From the cell containing the given text, extract its center point as [x, y] coordinate. 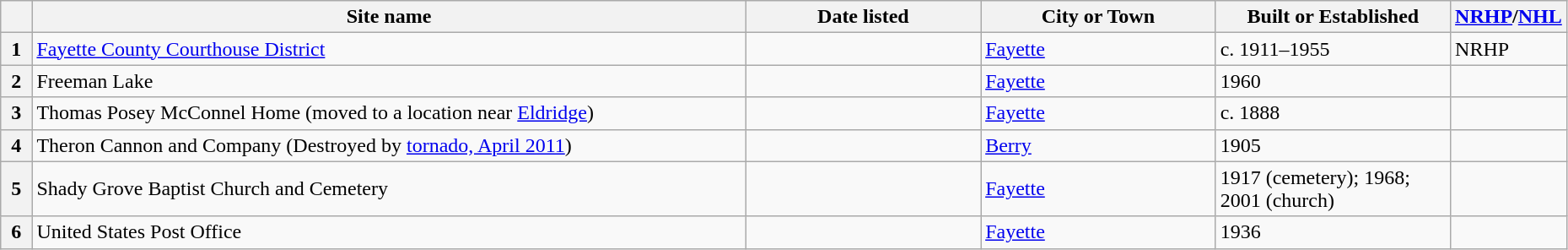
NRHP [1509, 49]
2 [17, 81]
Thomas Posey McConnel Home (moved to a location near Eldridge) [389, 113]
Fayette County Courthouse District [389, 49]
1905 [1333, 145]
Berry [1098, 145]
6 [17, 232]
1917 (cemetery); 1968; 2001 (church) [1333, 189]
1936 [1333, 232]
City or Town [1098, 17]
c. 1888 [1333, 113]
4 [17, 145]
Freeman Lake [389, 81]
United States Post Office [389, 232]
Built or Established [1333, 17]
c. 1911–1955 [1333, 49]
1 [17, 49]
Site name [389, 17]
Theron Cannon and Company (Destroyed by tornado, April 2011) [389, 145]
Date listed [863, 17]
5 [17, 189]
1960 [1333, 81]
NRHP/NHL [1509, 17]
Shady Grove Baptist Church and Cemetery [389, 189]
3 [17, 113]
